Return the [X, Y] coordinate for the center point of the cell that contains the specified text.  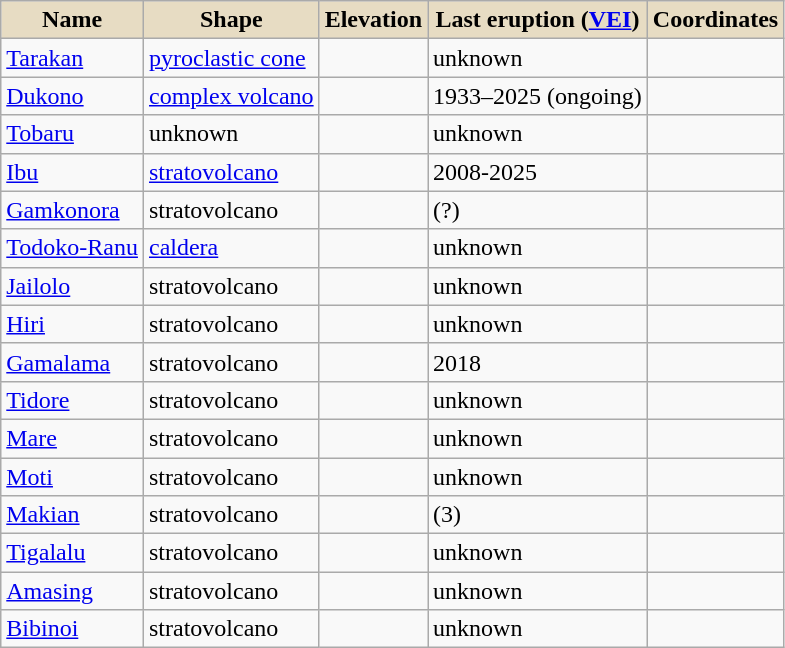
1933–2025 (ongoing) [538, 96]
Tobaru [72, 134]
2018 [538, 362]
2008-2025 [538, 172]
(3) [538, 515]
Mare [72, 438]
Makian [72, 515]
Shape [231, 20]
Ibu [72, 172]
Amasing [72, 591]
Coordinates [715, 20]
Tigalalu [72, 553]
Elevation [373, 20]
Tarakan [72, 58]
caldera [231, 248]
(?) [538, 210]
Moti [72, 477]
Todoko-Ranu [72, 248]
Gamkonora [72, 210]
Last eruption (VEI) [538, 20]
Tidore [72, 400]
Name [72, 20]
Bibinoi [72, 629]
Dukono [72, 96]
Gamalama [72, 362]
complex volcano [231, 96]
Hiri [72, 324]
Jailolo [72, 286]
pyroclastic cone [231, 58]
